Return the [x, y] coordinate for the center point of the cell that contains the specified text.  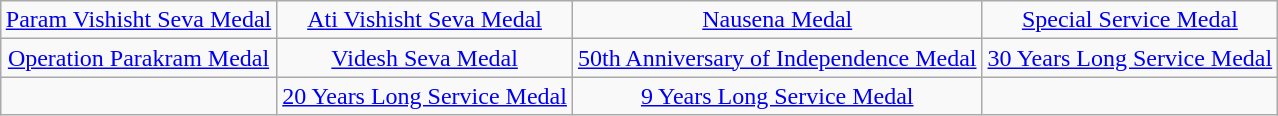
20 Years Long Service Medal [425, 96]
Nausena Medal [777, 20]
9 Years Long Service Medal [777, 96]
Operation Parakram Medal [138, 58]
50th Anniversary of Independence Medal [777, 58]
Ati Vishisht Seva Medal [425, 20]
Param Vishisht Seva Medal [138, 20]
Videsh Seva Medal [425, 58]
30 Years Long Service Medal [1130, 58]
Special Service Medal [1130, 20]
